Capture the cell that displays the provided text and extract its (x, y) central coordinate. 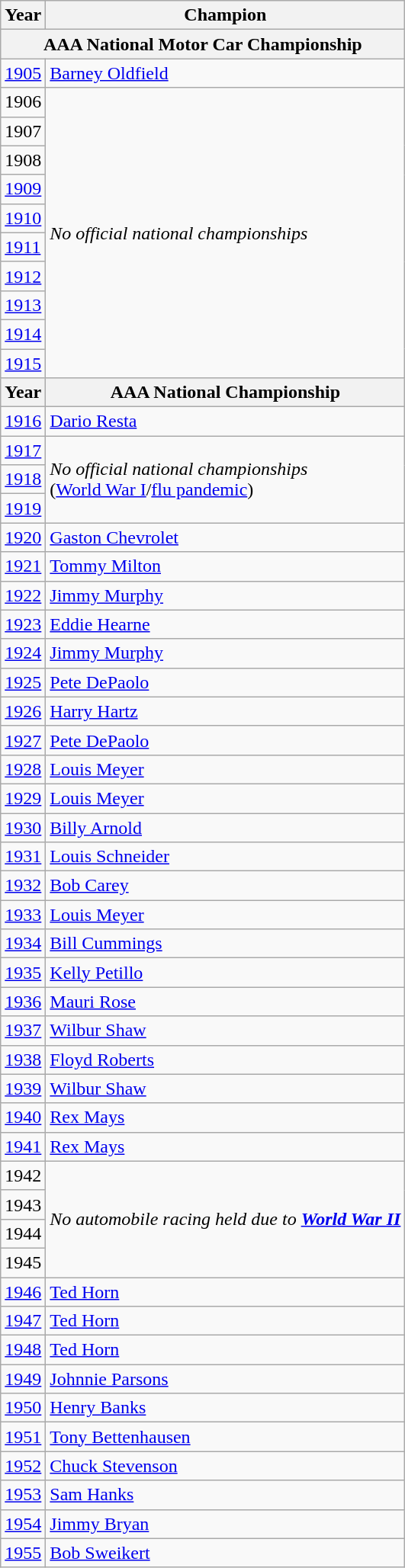
1939 (23, 1089)
1911 (23, 247)
1953 (23, 1495)
1932 (23, 886)
Johnnie Parsons (226, 1379)
1914 (23, 334)
Louis Schneider (226, 857)
1913 (23, 305)
1918 (23, 479)
No official national championships (226, 233)
1946 (23, 1292)
1934 (23, 944)
Champion (226, 15)
1909 (23, 189)
1952 (23, 1466)
1917 (23, 451)
1907 (23, 131)
1919 (23, 508)
Bob Carey (226, 886)
1923 (23, 624)
Tony Bettenhausen (226, 1437)
1931 (23, 857)
1948 (23, 1350)
Jimmy Bryan (226, 1524)
1908 (23, 160)
1922 (23, 595)
Barney Oldfield (226, 73)
1945 (23, 1262)
1940 (23, 1117)
Bill Cummings (226, 944)
1938 (23, 1060)
AAA National Motor Car Championship (203, 44)
Kelly Petillo (226, 973)
1944 (23, 1233)
1926 (23, 711)
1921 (23, 566)
1935 (23, 973)
1937 (23, 1031)
Gaston Chevrolet (226, 537)
1951 (23, 1437)
1910 (23, 218)
Tommy Milton (226, 566)
Bob Sweikert (226, 1553)
No official national championships(World War I/flu pandemic) (226, 479)
1941 (23, 1146)
1955 (23, 1553)
1928 (23, 769)
1943 (23, 1204)
1927 (23, 740)
Dario Resta (226, 422)
1930 (23, 827)
1920 (23, 537)
Floyd Roberts (226, 1060)
1942 (23, 1175)
No automobile racing held due to World War II (226, 1219)
1915 (23, 364)
Harry Hartz (226, 711)
AAA National Championship (226, 393)
1905 (23, 73)
1933 (23, 915)
1912 (23, 276)
1949 (23, 1379)
1950 (23, 1408)
1936 (23, 1002)
1947 (23, 1321)
Billy Arnold (226, 827)
1925 (23, 682)
Chuck Stevenson (226, 1466)
1954 (23, 1524)
Henry Banks (226, 1408)
1929 (23, 798)
1916 (23, 422)
1924 (23, 653)
Mauri Rose (226, 1002)
Eddie Hearne (226, 624)
Sam Hanks (226, 1495)
1906 (23, 102)
